Pinpoint the cell where the given text exists, returning its (X, Y) midpoint coordinate. 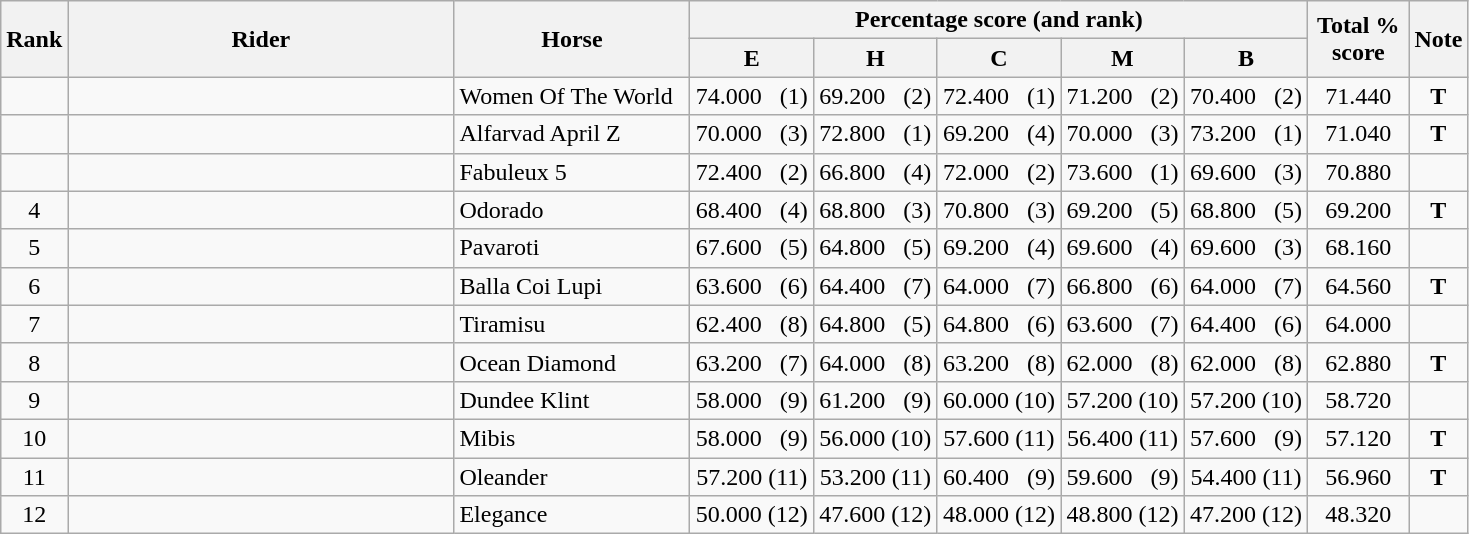
9 (34, 400)
7 (34, 324)
64.000 (8) (876, 362)
74.000 (1) (752, 96)
72.800 (1) (876, 134)
63.600 (7) (1123, 324)
5 (34, 248)
Total % score (1358, 39)
58.720 (1358, 400)
12 (34, 515)
47.600 (12) (876, 515)
Alfarvad April Z (572, 134)
68.800 (5) (1246, 210)
63.600 (6) (752, 286)
E (752, 58)
10 (34, 438)
67.600 (5) (752, 248)
71.200 (2) (1123, 96)
68.800 (3) (876, 210)
63.200 (7) (752, 362)
Tiramisu (572, 324)
57.600 (9) (1246, 438)
Dundee Klint (572, 400)
48.000 (12) (999, 515)
57.120 (1358, 438)
Ocean Diamond (572, 362)
Rider (261, 39)
47.200 (12) (1246, 515)
Balla Coi Lupi (572, 286)
72.000 (2) (999, 172)
Fabuleux 5 (572, 172)
56.960 (1358, 477)
Percentage score (and rank) (999, 20)
56.400 (11) (1123, 438)
59.600 (9) (1123, 477)
6 (34, 286)
68.160 (1358, 248)
48.800 (12) (1123, 515)
60.400 (9) (999, 477)
69.600 (4) (1123, 248)
Odorado (572, 210)
Horse (572, 39)
64.000 (1358, 324)
Elegance (572, 515)
70.400 (2) (1246, 96)
62.400 (8) (752, 324)
64.800 (6) (999, 324)
Pavaroti (572, 248)
50.000 (12) (752, 515)
73.200 (1) (1246, 134)
70.800 (3) (999, 210)
Mibis (572, 438)
57.600 (11) (999, 438)
54.400 (11) (1246, 477)
62.880 (1358, 362)
68.400 (4) (752, 210)
C (999, 58)
71.440 (1358, 96)
69.200 (5) (1123, 210)
Rank (34, 39)
M (1123, 58)
H (876, 58)
71.040 (1358, 134)
B (1246, 58)
8 (34, 362)
48.320 (1358, 515)
70.880 (1358, 172)
60.000 (10) (999, 400)
11 (34, 477)
69.200 (1358, 210)
56.000 (10) (876, 438)
66.800 (6) (1123, 286)
57.200 (11) (752, 477)
64.560 (1358, 286)
63.200 (8) (999, 362)
Note (1438, 39)
Women Of The World (572, 96)
64.400 (7) (876, 286)
Oleander (572, 477)
72.400 (1) (999, 96)
53.200 (11) (876, 477)
66.800 (4) (876, 172)
4 (34, 210)
69.200 (2) (876, 96)
61.200 (9) (876, 400)
64.400 (6) (1246, 324)
73.600 (1) (1123, 172)
72.400 (2) (752, 172)
